Locate the cell with the specified text and output its (X, Y) center coordinate. 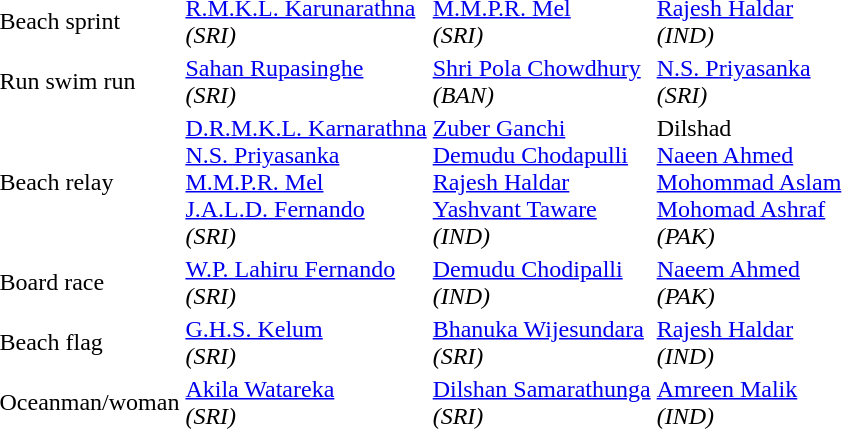
D.R.M.K.L. KarnarathnaN.S. PriyasankaM.M.P.R. MelJ.A.L.D. Fernando (SRI) (306, 182)
Zuber GanchiDemudu ChodapulliRajesh HaldarYashvant Taware (IND) (542, 182)
W.P. Lahiru Fernando (SRI) (306, 282)
Demudu Chodipalli (IND) (542, 282)
Sahan Rupasinghe (SRI) (306, 82)
Shri Pola Chowdhury (BAN) (542, 82)
G.H.S. Kelum (SRI) (306, 342)
Bhanuka Wijesundara (SRI) (542, 342)
